Scan for the cell matching the given text and deliver its (x, y) coordinate at center. 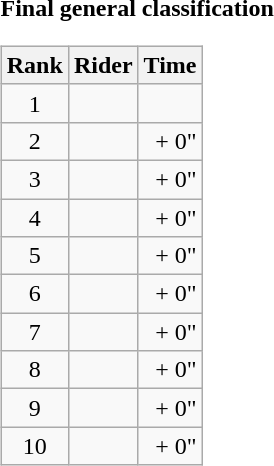
9 (34, 408)
Time (170, 65)
Rank (34, 65)
5 (34, 256)
6 (34, 294)
2 (34, 141)
3 (34, 179)
8 (34, 370)
10 (34, 446)
1 (34, 103)
7 (34, 332)
4 (34, 217)
Rider (103, 65)
